Output the [X, Y] coordinate of the center of the cell containing the given text.  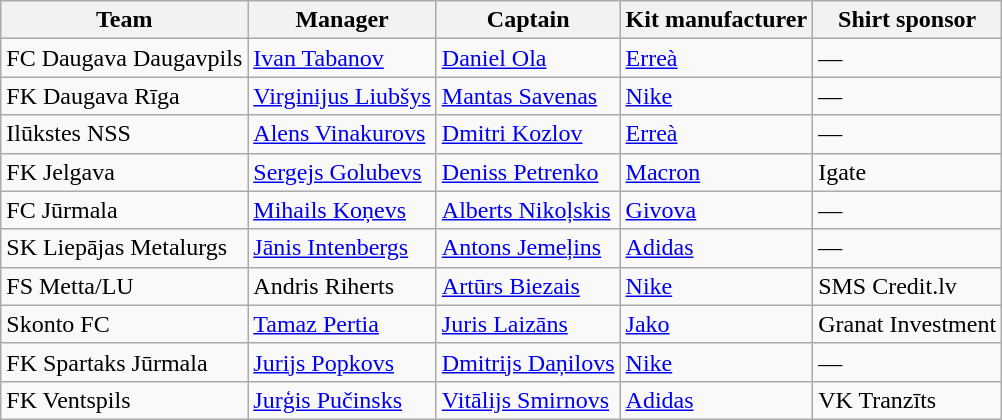
Mantas Savenas [528, 96]
Team [124, 20]
Skonto FC [124, 324]
Artūrs Biezais [528, 286]
Ilūkstes NSS [124, 134]
FK Spartaks Jūrmala [124, 362]
Granat Investment [908, 324]
Alberts Nikoļskis [528, 210]
SK Liepājas Metalurgs [124, 248]
Kit manufacturer [716, 20]
Dmitri Kozlov [528, 134]
SMS Credit.lv [908, 286]
Daniel Ola [528, 58]
FC Daugava Daugavpils [124, 58]
FC Jūrmala [124, 210]
Deniss Petrenko [528, 172]
Jānis Intenbergs [342, 248]
Igate [908, 172]
VK Tranzīts [908, 400]
FK Ventspils [124, 400]
Juris Laizāns [528, 324]
Givova [716, 210]
Antons Jemeļins [528, 248]
Mihails Koņevs [342, 210]
Virginijus Liubšys [342, 96]
Captain [528, 20]
Jurijs Popkovs [342, 362]
Sergejs Golubevs [342, 172]
FK Daugava Rīga [124, 96]
Ivan Tabanov [342, 58]
Shirt sponsor [908, 20]
FK Jelgava [124, 172]
Vitālijs Smirnovs [528, 400]
Macron [716, 172]
Tamaz Pertia [342, 324]
Jako [716, 324]
Andris Riherts [342, 286]
Jurģis Pučinsks [342, 400]
Dmitrijs Daņilovs [528, 362]
Alens Vinakurovs [342, 134]
Manager [342, 20]
FS Metta/LU [124, 286]
